Find where the given text appears and provide that cell's center as [x, y] coordinate. 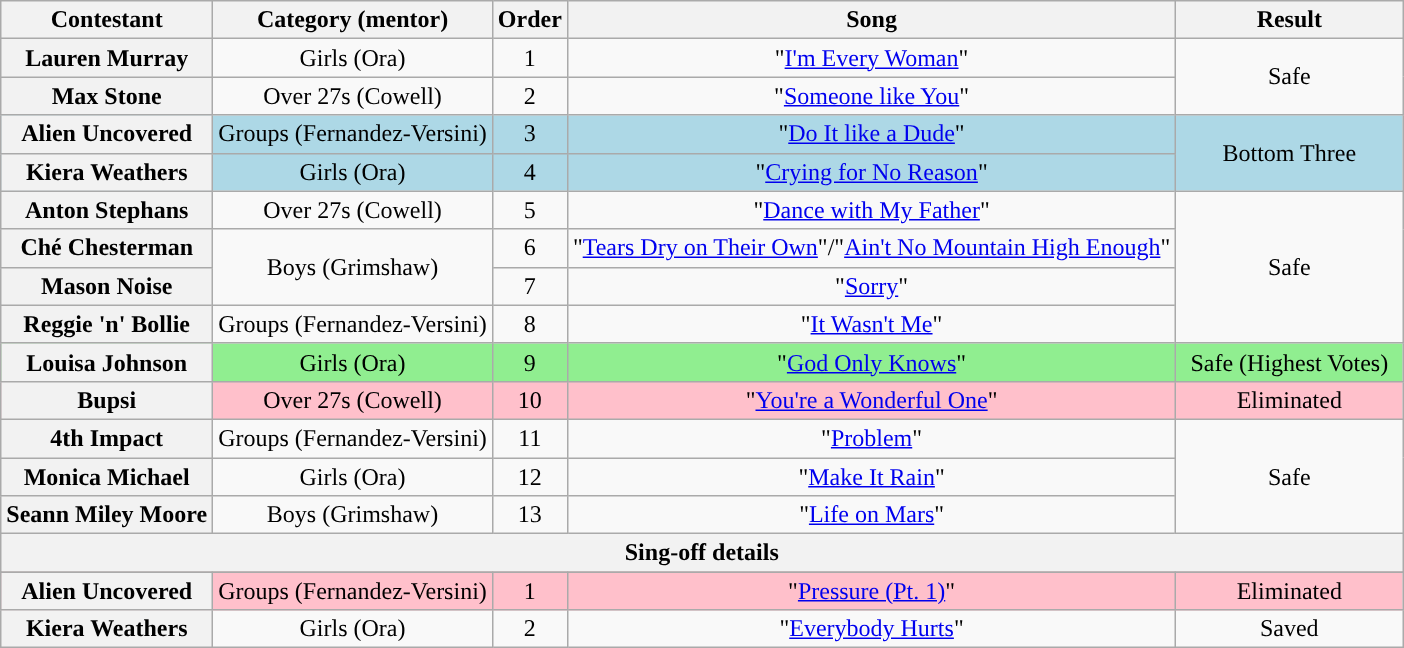
"Problem" [871, 438]
Max Stone [107, 96]
Lauren Murray [107, 58]
"Life on Mars" [871, 515]
"God Only Knows" [871, 362]
"Dance with My Father" [871, 210]
Bottom Three [1290, 153]
"I'm Every Woman" [871, 58]
"You're a Wonderful One" [871, 400]
Contestant [107, 20]
Category (mentor) [353, 20]
"Sorry" [871, 286]
4th Impact [107, 438]
8 [530, 324]
"Crying for No Reason" [871, 172]
Seann Miley Moore [107, 515]
"Make It Rain" [871, 477]
12 [530, 477]
5 [530, 210]
"Someone like You" [871, 96]
6 [530, 248]
7 [530, 286]
Song [871, 20]
"Tears Dry on Their Own"/"Ain't No Mountain High Enough" [871, 248]
Sing-off details [702, 553]
Saved [1290, 629]
Anton Stephans [107, 210]
"Everybody Hurts" [871, 629]
9 [530, 362]
Mason Noise [107, 286]
"Pressure (Pt. 1)" [871, 591]
Safe (Highest Votes) [1290, 362]
13 [530, 515]
Ché Chesterman [107, 248]
Bupsi [107, 400]
Result [1290, 20]
Louisa Johnson [107, 362]
"It Wasn't Me" [871, 324]
3 [530, 134]
Monica Michael [107, 477]
10 [530, 400]
11 [530, 438]
4 [530, 172]
Reggie 'n' Bollie [107, 324]
"Do It like a Dude" [871, 134]
Order [530, 20]
